Provide the (x, y) coordinate of the cell's center where the given text is located.  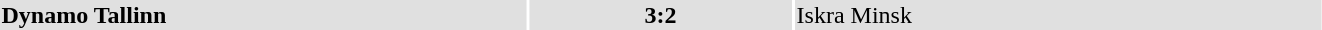
Dynamo Tallinn (263, 15)
Iskra Minsk (1058, 15)
3:2 (660, 15)
